Search for the cell housing the specified text and yield its (x, y) center coordinate. 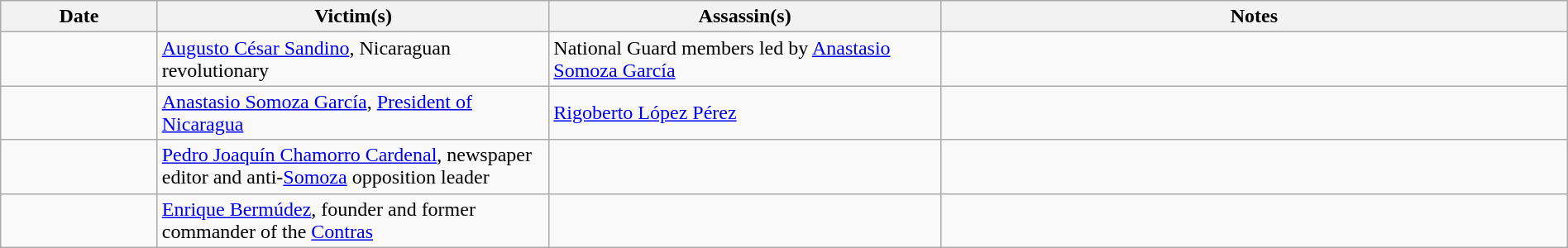
Anastasio Somoza García, President of Nicaragua (353, 112)
Pedro Joaquín Chamorro Cardenal, newspaper editor and anti-Somoza opposition leader (353, 167)
National Guard members led by Anastasio Somoza García (745, 60)
Victim(s) (353, 17)
Assassin(s) (745, 17)
Rigoberto López Pérez (745, 112)
Date (79, 17)
Augusto César Sandino, Nicaraguan revolutionary (353, 60)
Enrique Bermúdez, founder and former commander of the Contras (353, 220)
Notes (1254, 17)
